Locate the cell with the specified text and output its [x, y] center coordinate. 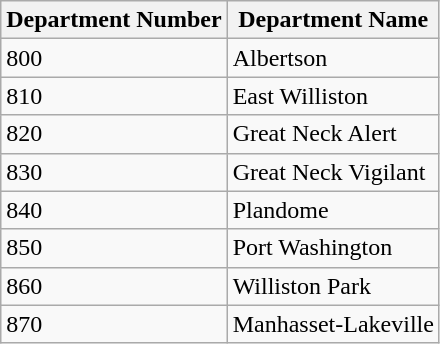
850 [114, 248]
810 [114, 96]
Albertson [333, 58]
870 [114, 324]
Department Name [333, 20]
840 [114, 210]
820 [114, 134]
Port Washington [333, 248]
Williston Park [333, 286]
Great Neck Alert [333, 134]
East Williston [333, 96]
Manhasset-Lakeville [333, 324]
Department Number [114, 20]
860 [114, 286]
800 [114, 58]
830 [114, 172]
Plandome [333, 210]
Great Neck Vigilant [333, 172]
